Identify which cell holds the provided text, then report its (x, y) central coordinate. 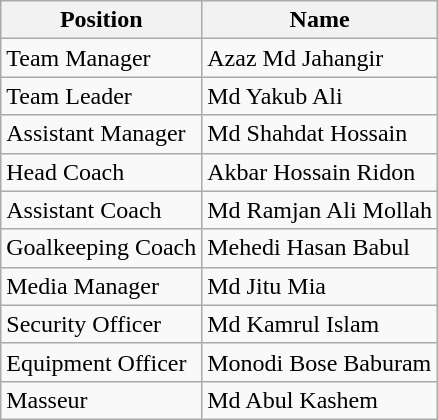
Equipment Officer (102, 362)
Assistant Coach (102, 210)
Media Manager (102, 286)
Head Coach (102, 172)
Team Leader (102, 96)
Assistant Manager (102, 134)
Md Jitu Mia (320, 286)
Masseur (102, 400)
Akbar Hossain Ridon (320, 172)
Md Abul Kashem (320, 400)
Team Manager (102, 58)
Azaz Md Jahangir (320, 58)
Monodi Bose Baburam (320, 362)
Mehedi Hasan Babul (320, 248)
Position (102, 20)
Goalkeeping Coach (102, 248)
Name (320, 20)
Md Shahdat Hossain (320, 134)
Md Ramjan Ali Mollah (320, 210)
Security Officer (102, 324)
Md Kamrul Islam (320, 324)
Md Yakub Ali (320, 96)
